Detect which cell encompasses the target text, then output its [X, Y] center coordinate. 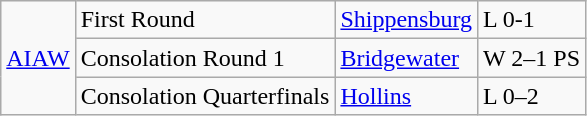
Shippensburg [406, 20]
L 0-1 [532, 20]
L 0–2 [532, 96]
Consolation Round 1 [205, 58]
W 2–1 PS [532, 58]
First Round [205, 20]
Hollins [406, 96]
AIAW [38, 58]
Bridgewater [406, 58]
Consolation Quarterfinals [205, 96]
